Output the [x, y] coordinate of the center of the cell containing the given text.  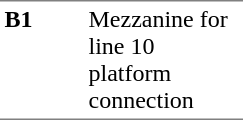
Mezzanine for line 10 platform connection [164, 60]
B1 [42, 60]
